Return the [X, Y] coordinate for the center point of the cell that contains the specified text.  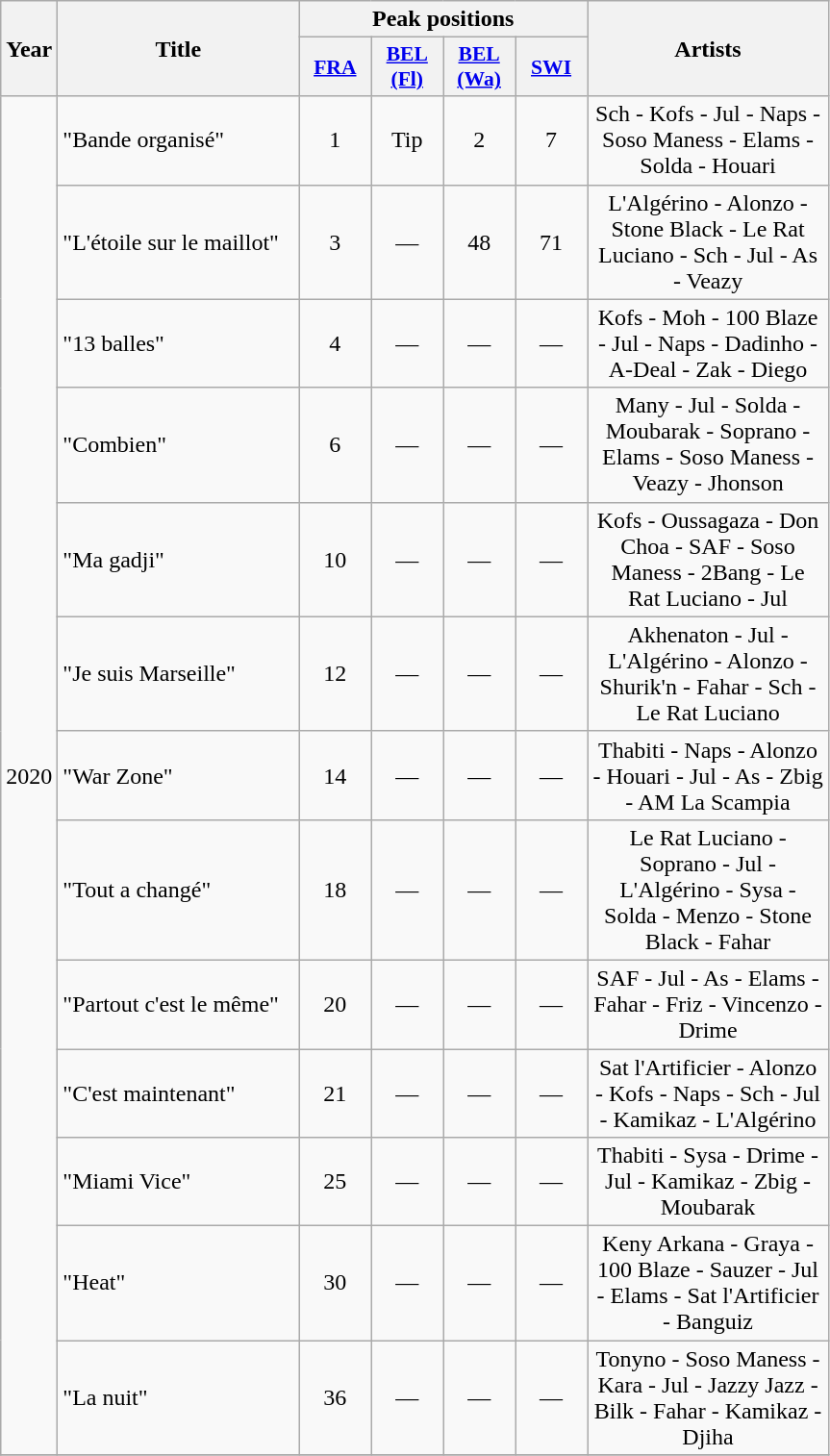
"Miami Vice" [179, 1182]
Tonyno - Soso Maness - Kara - Jul - Jazzy Jazz - Bilk - Fahar - Kamikaz - Djiha [708, 1398]
Thabiti - Sysa - Drime - Jul - Kamikaz - Zbig - Moubarak [708, 1182]
"Heat" [179, 1283]
Kofs - Moh - 100 Blaze - Jul - Naps - Dadinho - A-Deal - Zak - Diego [708, 343]
Le Rat Luciano - Soprano - Jul - L'Algérino - Sysa - Solda - Menzo - Stone Black - Fahar [708, 890]
BEL(Fl) [408, 67]
"C'est maintenant" [179, 1092]
"War Zone" [179, 775]
Peak positions [443, 19]
"Tout a changé" [179, 890]
Many - Jul - Solda - Moubarak - Soprano - Elams - Soso Maness - Veazy - Jhonson [708, 444]
2020 [29, 775]
20 [335, 1004]
Keny Arkana - Graya - 100 Blaze - Sauzer - Jul - Elams - Sat l'Artificier - Banguiz [708, 1283]
30 [335, 1283]
"Ma gadji" [179, 560]
Sch - Kofs - Jul - Naps - Soso Maness - Elams - Solda - Houari [708, 140]
"L'étoile sur le maillot" [179, 242]
"Bande organisé" [179, 140]
Sat l'Artificier - Alonzo - Kofs - Naps - Sch - Jul - Kamikaz - L'Algérino [708, 1092]
1 [335, 140]
Kofs - Oussagaza - Don Choa - SAF - Soso Maness - 2Bang - Le Rat Luciano - Jul [708, 560]
25 [335, 1182]
SWI [552, 67]
Artists [708, 48]
18 [335, 890]
Thabiti - Naps - Alonzo - Houari - Jul - As - Zbig - AM La Scampia [708, 775]
Tip [408, 140]
BEL(Wa) [479, 67]
71 [552, 242]
12 [335, 673]
"La nuit" [179, 1398]
Akhenaton - Jul - L'Algérino - Alonzo - Shurik'n - Fahar - Sch - Le Rat Luciano [708, 673]
Year [29, 48]
SAF - Jul - As - Elams - Fahar - Friz - Vincenzo - Drime [708, 1004]
2 [479, 140]
4 [335, 343]
48 [479, 242]
10 [335, 560]
3 [335, 242]
"13 balles" [179, 343]
7 [552, 140]
21 [335, 1092]
36 [335, 1398]
L'Algérino - Alonzo - Stone Black - Le Rat Luciano - Sch - Jul - As - Veazy [708, 242]
"Je suis Marseille" [179, 673]
6 [335, 444]
FRA [335, 67]
14 [335, 775]
"Combien" [179, 444]
Title [179, 48]
"Partout c'est le même" [179, 1004]
